For the text-containing cell, return its midpoint in (x, y) coordinate format. 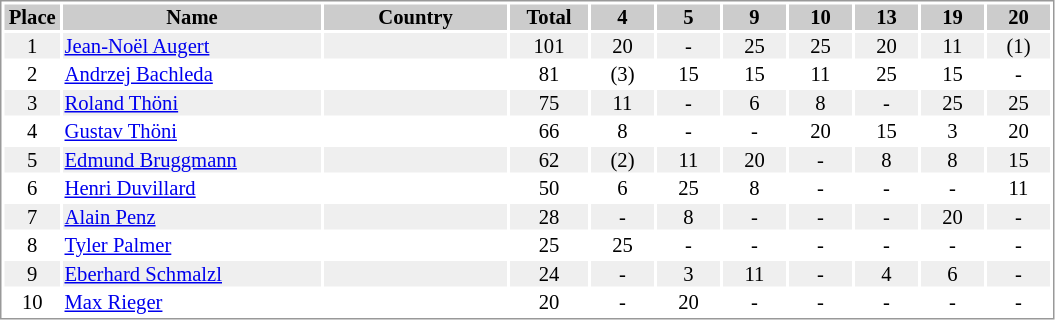
24 (549, 274)
Alain Penz (192, 217)
Eberhard Schmalzl (192, 274)
Jean-Noël Augert (192, 46)
13 (886, 17)
Gustav Thöni (192, 131)
7 (32, 217)
Tyler Palmer (192, 245)
28 (549, 217)
(3) (622, 75)
19 (952, 17)
Place (32, 17)
75 (549, 103)
Henri Duvillard (192, 189)
1 (32, 46)
2 (32, 75)
Name (192, 17)
(1) (1018, 46)
Country (416, 17)
101 (549, 46)
66 (549, 131)
81 (549, 75)
62 (549, 160)
Roland Thöni (192, 103)
Edmund Bruggmann (192, 160)
Total (549, 17)
Max Rieger (192, 303)
50 (549, 189)
(2) (622, 160)
Andrzej Bachleda (192, 75)
